Detect which cell encompasses the target text, then output its (x, y) center coordinate. 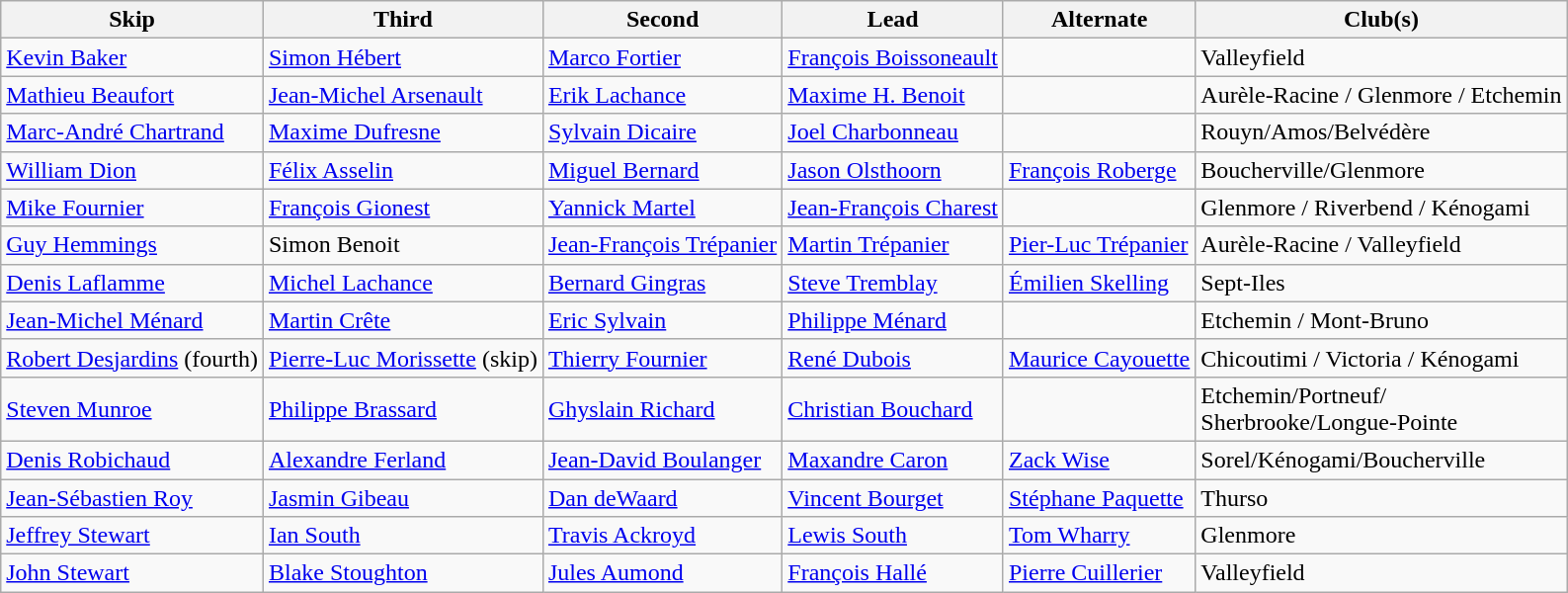
François Roberge (1099, 170)
Glenmore / Riverbend / Kénogami (1381, 208)
Ghyslain Richard (662, 409)
Jean-François Charest (893, 208)
Maxime H. Benoit (893, 95)
Lewis South (893, 536)
Travis Ackroyd (662, 536)
Vincent Bourget (893, 497)
Kevin Baker (132, 57)
Marco Fortier (662, 57)
Martin Crête (403, 320)
Jeffrey Stewart (132, 536)
Maxime Dufresne (403, 132)
Lead (893, 20)
Denis Laflamme (132, 283)
François Boissoneault (893, 57)
Mathieu Beaufort (132, 95)
Erik Lachance (662, 95)
Aurèle-Racine / Glenmore / Etchemin (1381, 95)
Alexandre Ferland (403, 460)
Simon Benoit (403, 245)
René Dubois (893, 358)
Chicoutimi / Victoria / Kénogami (1381, 358)
Mike Fournier (132, 208)
Simon Hébert (403, 57)
Guy Hemmings (132, 245)
Jules Aumond (662, 573)
Félix Asselin (403, 170)
Émilien Skelling (1099, 283)
Jean-Sébastien Roy (132, 497)
Joel Charbonneau (893, 132)
Martin Trépanier (893, 245)
François Gionest (403, 208)
Rouyn/Amos/Belvédère (1381, 132)
Dan deWaard (662, 497)
Robert Desjardins (fourth) (132, 358)
Blake Stoughton (403, 573)
Etchemin / Mont-Bruno (1381, 320)
Denis Robichaud (132, 460)
Sorel/Kénogami/Boucherville (1381, 460)
Jason Olsthoorn (893, 170)
Eric Sylvain (662, 320)
Michel Lachance (403, 283)
Maurice Cayouette (1099, 358)
Second (662, 20)
John Stewart (132, 573)
Miguel Bernard (662, 170)
Jean-Michel Ménard (132, 320)
Third (403, 20)
Thierry Fournier (662, 358)
Steven Munroe (132, 409)
Pier-Luc Trépanier (1099, 245)
Philippe Brassard (403, 409)
Philippe Ménard (893, 320)
Marc-André Chartrand (132, 132)
Bernard Gingras (662, 283)
Christian Bouchard (893, 409)
William Dion (132, 170)
Stéphane Paquette (1099, 497)
Steve Tremblay (893, 283)
Aurèle-Racine / Valleyfield (1381, 245)
Glenmore (1381, 536)
Boucherville/Glenmore (1381, 170)
Skip (132, 20)
Thurso (1381, 497)
Jean-François Trépanier (662, 245)
Pierre Cuillerier (1099, 573)
Ian South (403, 536)
Yannick Martel (662, 208)
Maxandre Caron (893, 460)
Sylvain Dicaire (662, 132)
Jean-Michel Arsenault (403, 95)
Etchemin/Portneuf/Sherbrooke/Longue-Pointe (1381, 409)
Pierre-Luc Morissette (skip) (403, 358)
Sept-Iles (1381, 283)
Jean-David Boulanger (662, 460)
Zack Wise (1099, 460)
Tom Wharry (1099, 536)
Jasmin Gibeau (403, 497)
Club(s) (1381, 20)
François Hallé (893, 573)
Alternate (1099, 20)
